For the text-containing cell, return its midpoint in [x, y] coordinate format. 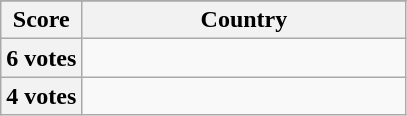
Score [42, 20]
Country [244, 20]
6 votes [42, 58]
4 votes [42, 96]
